From the cell containing the given text, extract its center point as [X, Y] coordinate. 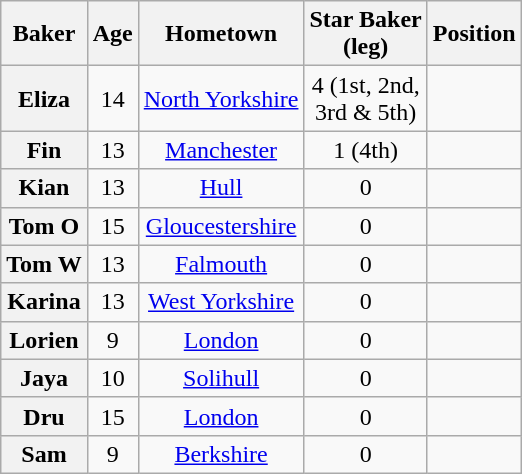
Baker [44, 34]
Tom O [44, 226]
Berkshire [221, 454]
Position [474, 34]
Hometown [221, 34]
Star Baker(leg) [366, 34]
Fin [44, 150]
Kian [44, 188]
Manchester [221, 150]
4 (1st, 2nd,3rd & 5th) [366, 98]
Karina [44, 302]
West Yorkshire [221, 302]
Solihull [221, 378]
North Yorkshire [221, 98]
1 (4th) [366, 150]
Jaya [44, 378]
10 [112, 378]
Lorien [44, 340]
Tom W [44, 264]
Falmouth [221, 264]
14 [112, 98]
Age [112, 34]
Sam [44, 454]
Gloucestershire [221, 226]
Hull [221, 188]
Dru [44, 416]
Eliza [44, 98]
